Scan for the cell matching the given text and deliver its (X, Y) coordinate at center. 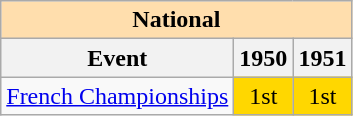
National (176, 20)
1951 (322, 58)
French Championships (118, 96)
Event (118, 58)
1950 (264, 58)
